Determine the (x, y) coordinate at the center of the cell enclosing the given text.  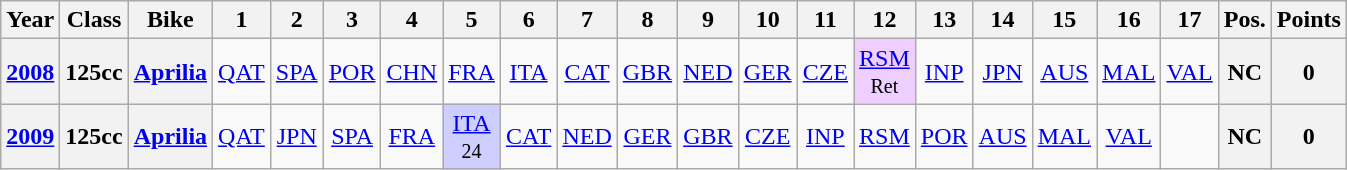
16 (1129, 20)
17 (1190, 20)
11 (825, 20)
10 (768, 20)
12 (885, 20)
7 (587, 20)
4 (412, 20)
Points (1308, 20)
1 (242, 20)
2 (296, 20)
6 (528, 20)
13 (944, 20)
14 (1002, 20)
15 (1064, 20)
CHN (412, 72)
2008 (30, 72)
5 (472, 20)
9 (708, 20)
8 (647, 20)
ITA (528, 72)
Bike (170, 20)
2009 (30, 136)
Year (30, 20)
RSM (885, 136)
ITA24 (472, 136)
RSMRet (885, 72)
3 (352, 20)
Class (94, 20)
Pos. (1244, 20)
